Extract the [X, Y] coordinate from the center of the cell holding the provided text.  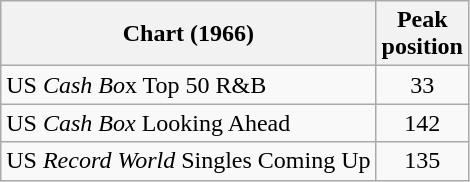
Peakposition [422, 34]
142 [422, 123]
135 [422, 161]
33 [422, 85]
Chart (1966) [188, 34]
US Record World Singles Coming Up [188, 161]
US Cash Box Looking Ahead [188, 123]
US Cash Box Top 50 R&B [188, 85]
